Identify which cell holds the provided text, then report its (x, y) central coordinate. 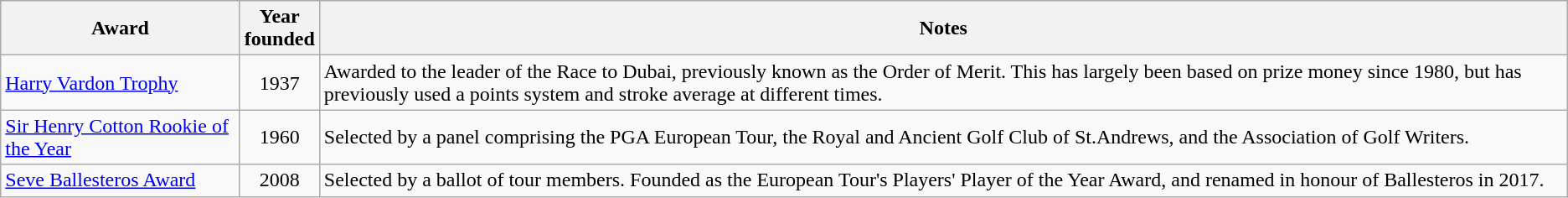
2008 (280, 180)
1937 (280, 82)
Yearfounded (280, 29)
Selected by a ballot of tour members. Founded as the European Tour's Players' Player of the Year Award, and renamed in honour of Ballesteros in 2017. (943, 180)
Selected by a panel comprising the PGA European Tour, the Royal and Ancient Golf Club of St.Andrews, and the Association of Golf Writers. (943, 138)
Sir Henry Cotton Rookie of the Year (121, 138)
Award (121, 29)
Seve Ballesteros Award (121, 180)
1960 (280, 138)
Harry Vardon Trophy (121, 82)
Notes (943, 29)
